Pinpoint the cell where the given text exists, returning its [x, y] midpoint coordinate. 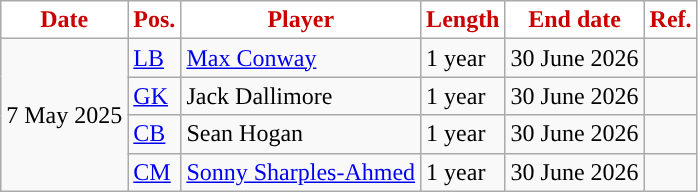
Date [64, 20]
Player [301, 20]
Sonny Sharples-Ahmed [301, 172]
Jack Dallimore [301, 96]
Max Conway [301, 58]
7 May 2025 [64, 115]
LB [154, 58]
Length [463, 20]
Sean Hogan [301, 134]
Ref. [670, 20]
Pos. [154, 20]
End date [574, 20]
GK [154, 96]
CB [154, 134]
CM [154, 172]
